Find where the given text appears and provide that cell's center as [x, y] coordinate. 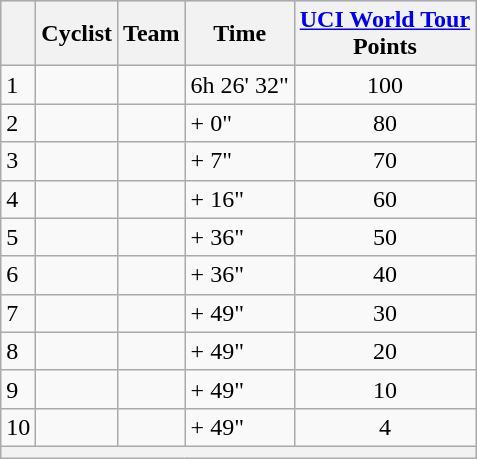
5 [18, 237]
Time [240, 34]
+ 16" [240, 199]
70 [384, 161]
50 [384, 237]
1 [18, 85]
7 [18, 313]
Cyclist [77, 34]
2 [18, 123]
Team [152, 34]
8 [18, 351]
20 [384, 351]
60 [384, 199]
30 [384, 313]
6h 26' 32" [240, 85]
6 [18, 275]
80 [384, 123]
100 [384, 85]
9 [18, 389]
+ 7" [240, 161]
40 [384, 275]
3 [18, 161]
+ 0" [240, 123]
UCI World TourPoints [384, 34]
